Capture the cell that displays the provided text and extract its [x, y] central coordinate. 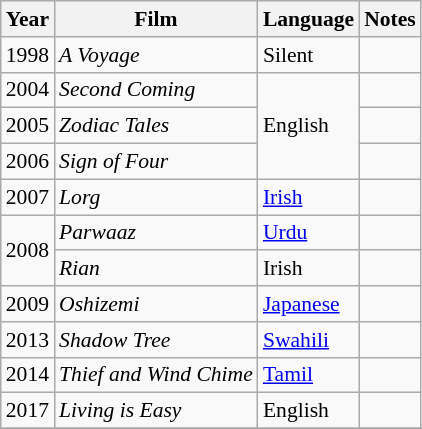
Notes [390, 19]
Film [156, 19]
Swahili [308, 340]
Silent [308, 55]
Lorg [156, 197]
2004 [28, 90]
2007 [28, 197]
1998 [28, 55]
2013 [28, 340]
Zodiac Tales [156, 126]
Parwaaz [156, 233]
2006 [28, 162]
Oshizemi [156, 304]
2008 [28, 250]
2009 [28, 304]
2014 [28, 375]
2005 [28, 126]
Rian [156, 269]
Language [308, 19]
Tamil [308, 375]
Shadow Tree [156, 340]
Second Coming [156, 90]
Japanese [308, 304]
Thief and Wind Chime [156, 375]
A Voyage [156, 55]
2017 [28, 411]
Year [28, 19]
Urdu [308, 233]
Sign of Four [156, 162]
Living is Easy [156, 411]
